From the cell containing the given text, extract its center point as [x, y] coordinate. 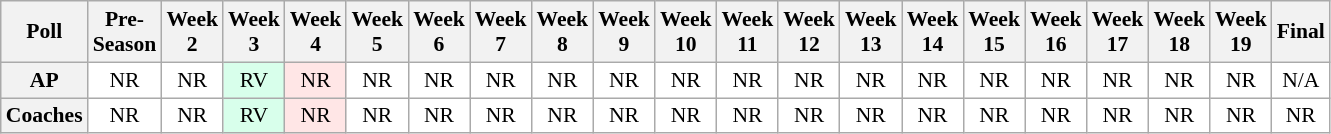
Week9 [624, 32]
Pre-Season [125, 32]
Week13 [871, 32]
Week17 [1118, 32]
Week12 [809, 32]
N/A [1301, 80]
Week5 [377, 32]
Week6 [439, 32]
Week11 [748, 32]
Week16 [1056, 32]
AP [44, 80]
Week19 [1241, 32]
Coaches [44, 116]
Week10 [686, 32]
Week15 [994, 32]
Week18 [1179, 32]
Week14 [933, 32]
Poll [44, 32]
Week7 [501, 32]
Week3 [254, 32]
Week2 [192, 32]
Week8 [562, 32]
Final [1301, 32]
Week4 [316, 32]
